Provide the (X, Y) coordinate of the cell's center where the given text is located.  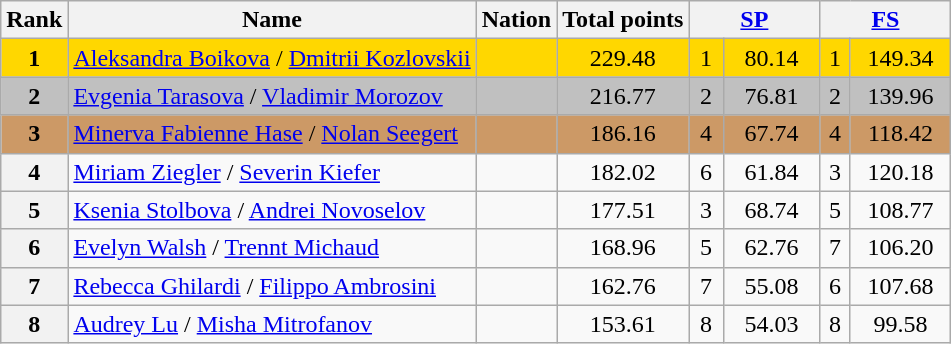
FS (886, 20)
177.51 (623, 210)
107.68 (900, 286)
108.77 (900, 210)
106.20 (900, 248)
76.81 (772, 96)
118.42 (900, 134)
Evelyn Walsh / Trennt Michaud (272, 248)
Aleksandra Boikova / Dmitrii Kozlovskii (272, 58)
149.34 (900, 58)
153.61 (623, 324)
168.96 (623, 248)
Miriam Ziegler / Severin Kiefer (272, 172)
229.48 (623, 58)
99.58 (900, 324)
120.18 (900, 172)
62.76 (772, 248)
162.76 (623, 286)
139.96 (900, 96)
Nation (516, 20)
SP (754, 20)
182.02 (623, 172)
55.08 (772, 286)
186.16 (623, 134)
Minerva Fabienne Hase / Nolan Seegert (272, 134)
Name (272, 20)
54.03 (772, 324)
68.74 (772, 210)
61.84 (772, 172)
Rank (34, 20)
216.77 (623, 96)
Audrey Lu / Misha Mitrofanov (272, 324)
Ksenia Stolbova / Andrei Novoselov (272, 210)
80.14 (772, 58)
67.74 (772, 134)
Evgenia Tarasova / Vladimir Morozov (272, 96)
Rebecca Ghilardi / Filippo Ambrosini (272, 286)
Total points (623, 20)
